Capture the cell that displays the provided text and extract its [x, y] central coordinate. 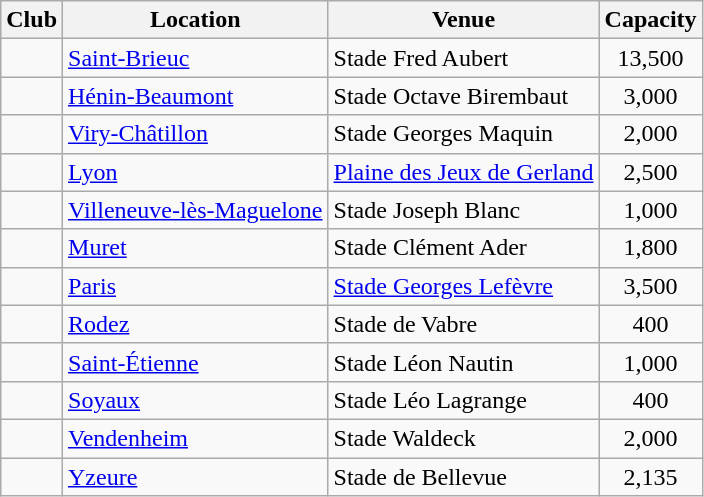
Saint-Brieuc [196, 58]
Capacity [650, 20]
Viry-Châtillon [196, 134]
Yzeure [196, 477]
Location [196, 20]
Saint-Étienne [196, 362]
Hénin-Beaumont [196, 96]
Stade Léon Nautin [464, 362]
3,500 [650, 286]
Stade Fred Aubert [464, 58]
2,500 [650, 172]
Stade Joseph Blanc [464, 210]
Club [32, 20]
Rodez [196, 324]
Soyaux [196, 400]
Stade Georges Maquin [464, 134]
Stade de Vabre [464, 324]
13,500 [650, 58]
Stade Clément Ader [464, 248]
Stade Georges Lefèvre [464, 286]
Villeneuve-lès-Maguelone [196, 210]
2,135 [650, 477]
1,800 [650, 248]
Vendenheim [196, 438]
Plaine des Jeux de Gerland [464, 172]
Paris [196, 286]
Stade de Bellevue [464, 477]
Muret [196, 248]
Lyon [196, 172]
Stade Octave Birembaut [464, 96]
Stade Waldeck [464, 438]
Venue [464, 20]
3,000 [650, 96]
Stade Léo Lagrange [464, 400]
